Return the (x, y) coordinate for the center point of the cell that contains the specified text.  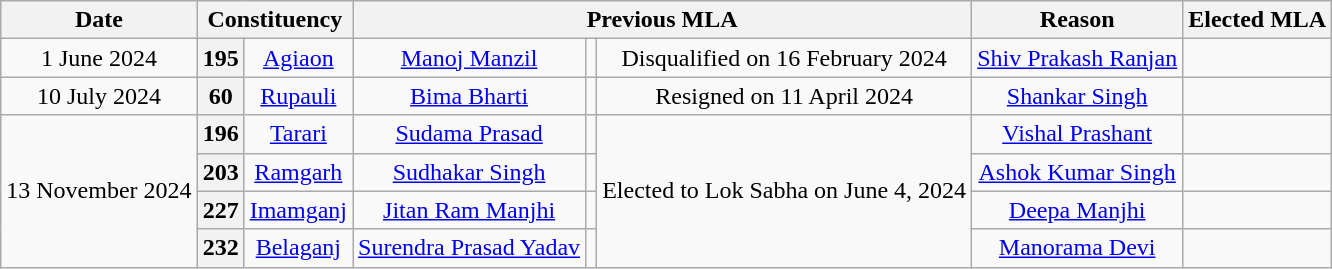
196 (220, 134)
Date (99, 20)
232 (220, 248)
Deepa Manjhi (1078, 210)
Elected to Lok Sabha on June 4, 2024 (784, 191)
Belaganj (298, 248)
10 July 2024 (99, 96)
227 (220, 210)
Jitan Ram Manjhi (470, 210)
Previous MLA (662, 20)
Tarari (298, 134)
Sudama Prasad (470, 134)
1 June 2024 (99, 58)
Ramgarh (298, 172)
Shiv Prakash Ranjan (1078, 58)
203 (220, 172)
Disqualified on 16 February 2024 (784, 58)
13 November 2024 (99, 191)
Manorama Devi (1078, 248)
Reason (1078, 20)
Manoj Manzil (470, 58)
Constituency (274, 20)
Sudhakar Singh (470, 172)
Shankar Singh (1078, 96)
Vishal Prashant (1078, 134)
60 (220, 96)
Imamganj (298, 210)
Ashok Kumar Singh (1078, 172)
Elected MLA (1258, 20)
Bima Bharti (470, 96)
Agiaon (298, 58)
Rupauli (298, 96)
195 (220, 58)
Surendra Prasad Yadav (470, 248)
Resigned on 11 April 2024 (784, 96)
